From the cell containing the given text, extract its center point as [x, y] coordinate. 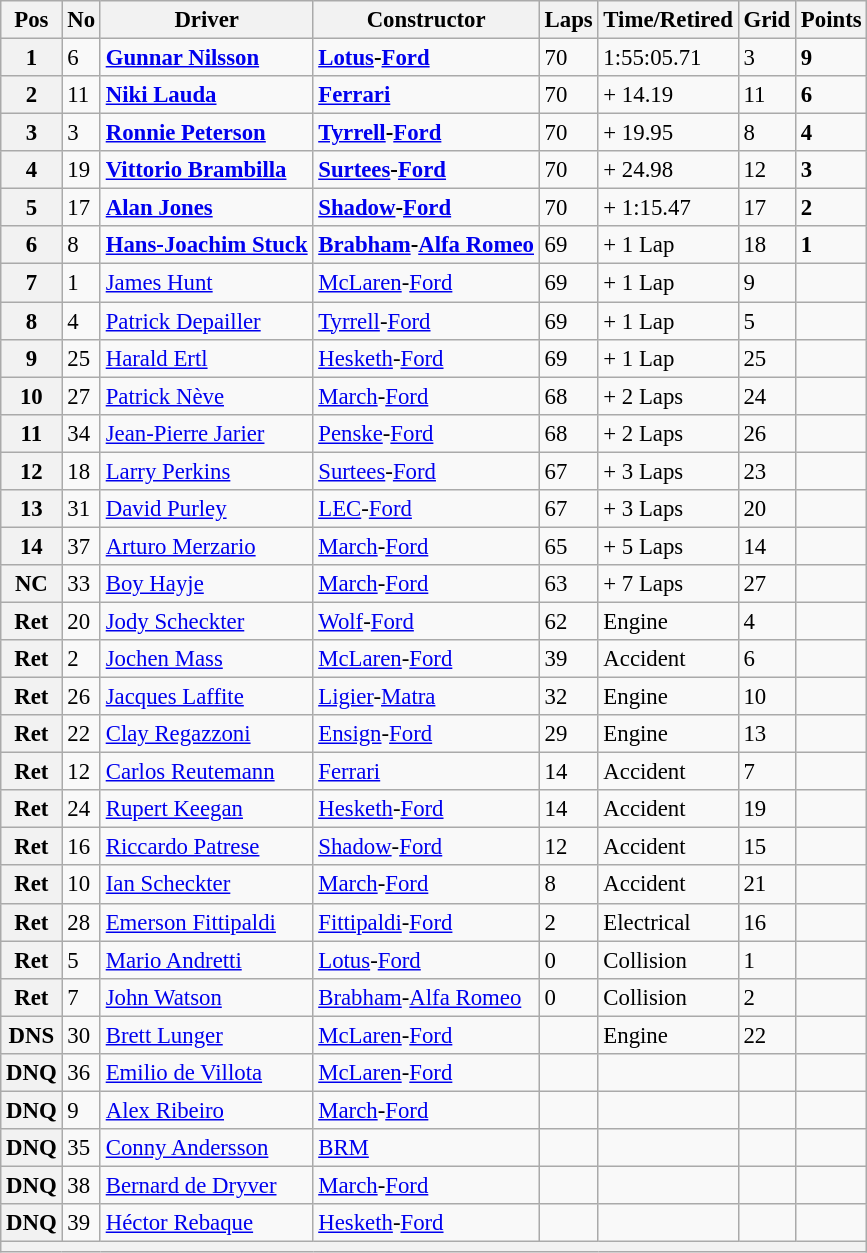
Fittipaldi-Ford [426, 922]
Gunnar Nilsson [206, 58]
+ 24.98 [668, 170]
63 [568, 584]
Points [832, 20]
Niki Lauda [206, 95]
Emilio de Villota [206, 1073]
Ligier-Matra [426, 697]
+ 5 Laps [668, 546]
21 [766, 885]
Héctor Rebaque [206, 1223]
32 [568, 697]
Vittorio Brambilla [206, 170]
Jody Scheckter [206, 621]
Brett Lunger [206, 1035]
Laps [568, 20]
Arturo Merzario [206, 546]
John Watson [206, 997]
James Hunt [206, 283]
Alex Ribeiro [206, 1110]
Patrick Depailler [206, 321]
Time/Retired [668, 20]
29 [568, 734]
65 [568, 546]
Pos [32, 20]
No [81, 20]
Jean-Pierre Jarier [206, 433]
Jacques Laffite [206, 697]
Hans-Joachim Stuck [206, 245]
LEC-Ford [426, 509]
Emerson Fittipaldi [206, 922]
DNS [32, 1035]
15 [766, 847]
28 [81, 922]
Alan Jones [206, 208]
36 [81, 1073]
Driver [206, 20]
Ian Scheckter [206, 885]
35 [81, 1148]
+ 1:15.47 [668, 208]
NC [32, 584]
Bernard de Dryver [206, 1185]
Harald Ertl [206, 358]
37 [81, 546]
Carlos Reutemann [206, 772]
Clay Regazzoni [206, 734]
+ 19.95 [668, 133]
Riccardo Patrese [206, 847]
Wolf-Ford [426, 621]
34 [81, 433]
Ronnie Peterson [206, 133]
Electrical [668, 922]
33 [81, 584]
Conny Andersson [206, 1148]
31 [81, 509]
Jochen Mass [206, 659]
38 [81, 1185]
Boy Hayje [206, 584]
+ 7 Laps [668, 584]
Mario Andretti [206, 960]
23 [766, 471]
30 [81, 1035]
Larry Perkins [206, 471]
Constructor [426, 20]
Grid [766, 20]
Patrick Nève [206, 396]
Penske-Ford [426, 433]
Rupert Keegan [206, 809]
+ 14.19 [668, 95]
BRM [426, 1148]
David Purley [206, 509]
62 [568, 621]
1:55:05.71 [668, 58]
Ensign-Ford [426, 734]
